From the cell containing the given text, extract its center point as (x, y) coordinate. 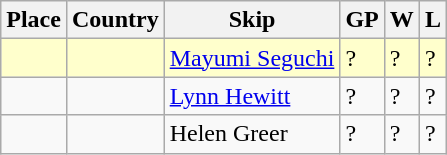
GP (362, 20)
Place (34, 20)
Lynn Hewitt (252, 96)
L (432, 20)
W (402, 20)
Country (115, 20)
Mayumi Seguchi (252, 58)
Skip (252, 20)
Helen Greer (252, 134)
